Scan for the cell matching the given text and deliver its [X, Y] coordinate at center. 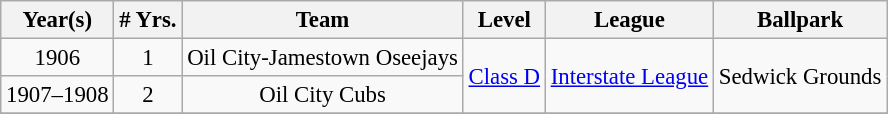
Team [322, 20]
Year(s) [58, 20]
2 [148, 95]
1906 [58, 58]
Ballpark [800, 20]
1 [148, 58]
Sedwick Grounds [800, 76]
Level [504, 20]
Class D [504, 76]
1907–1908 [58, 95]
Oil City Cubs [322, 95]
# Yrs. [148, 20]
League [629, 20]
Oil City-Jamestown Oseejays [322, 58]
Interstate League [629, 76]
